Output the (x, y) coordinate of the center of the cell containing the given text.  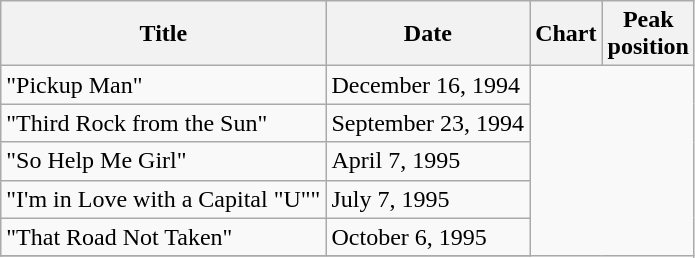
"I'm in Love with a Capital "U"" (164, 199)
April 7, 1995 (428, 161)
Date (428, 34)
July 7, 1995 (428, 199)
Chart (566, 34)
"So Help Me Girl" (164, 161)
"That Road Not Taken" (164, 237)
September 23, 1994 (428, 123)
December 16, 1994 (428, 85)
Peakposition (648, 34)
"Pickup Man" (164, 85)
October 6, 1995 (428, 237)
"Third Rock from the Sun" (164, 123)
Title (164, 34)
